Scan for the cell matching the given text and deliver its [X, Y] coordinate at center. 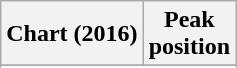
Chart (2016) [72, 34]
Peak position [189, 34]
